Return (x, y) of the center of cell containing provided text 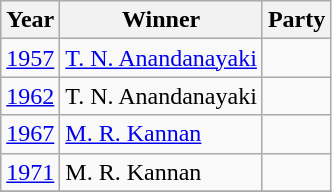
1971 (30, 172)
Winner (162, 20)
Party (296, 20)
1967 (30, 134)
Year (30, 20)
1957 (30, 58)
1962 (30, 96)
